Identify which cell holds the provided text, then report its (X, Y) central coordinate. 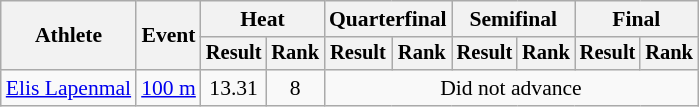
Final (636, 19)
Semifinal (514, 19)
100 m (168, 88)
Elis Lapenmal (68, 88)
Did not advance (511, 88)
Heat (262, 19)
Athlete (68, 36)
8 (295, 88)
Quarterfinal (388, 19)
13.31 (234, 88)
Event (168, 36)
